Search for the cell housing the specified text and yield its [x, y] center coordinate. 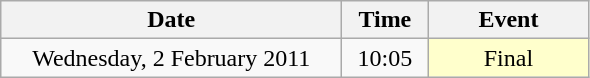
Event [508, 20]
Final [508, 58]
Wednesday, 2 February 2011 [172, 58]
Time [385, 20]
Date [172, 20]
10:05 [385, 58]
